Output the [X, Y] coordinate of the center of the cell containing the given text.  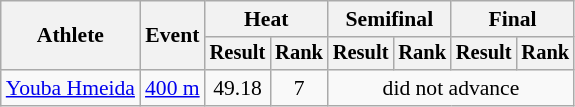
Final [512, 19]
Event [172, 36]
400 m [172, 88]
Athlete [70, 36]
7 [299, 88]
did not advance [451, 88]
Youba Hmeida [70, 88]
Heat [266, 19]
Semifinal [390, 19]
49.18 [238, 88]
